Detect which cell encompasses the target text, then output its [X, Y] center coordinate. 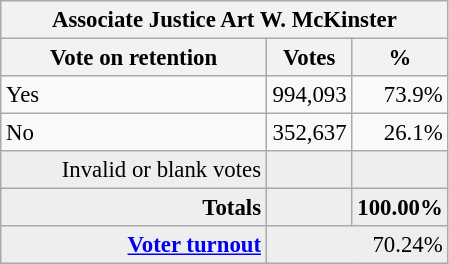
% [400, 58]
100.00% [400, 208]
Yes [134, 95]
73.9% [400, 95]
Totals [134, 208]
352,637 [309, 133]
No [134, 133]
Vote on retention [134, 58]
Voter turnout [134, 245]
26.1% [400, 133]
Associate Justice Art W. McKinster [224, 20]
Invalid or blank votes [134, 170]
Votes [309, 58]
994,093 [309, 95]
70.24% [357, 245]
